Find where the given text appears and provide that cell's center as [x, y] coordinate. 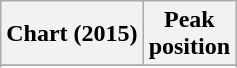
Peakposition [189, 34]
Chart (2015) [72, 34]
